Provide the (x, y) coordinate of the cell's center where the given text is located.  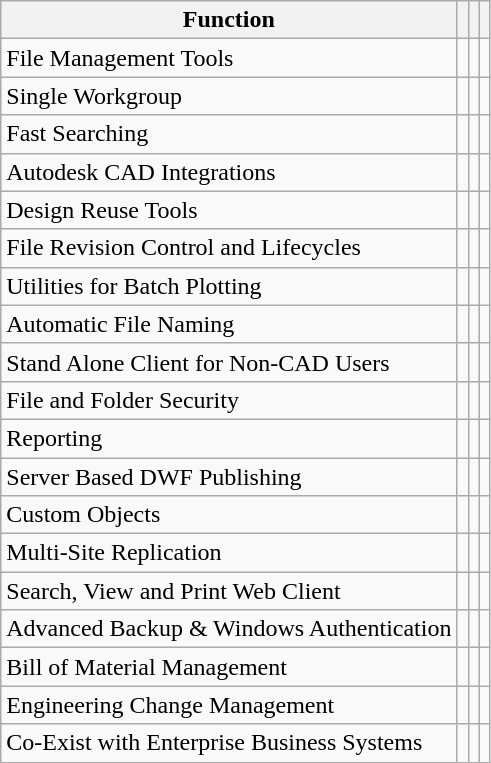
File and Folder Security (229, 400)
Multi-Site Replication (229, 553)
Single Workgroup (229, 96)
Stand Alone Client for Non-CAD Users (229, 362)
Bill of Material Management (229, 667)
Fast Searching (229, 134)
Function (229, 20)
Autodesk CAD Integrations (229, 172)
Utilities for Batch Plotting (229, 286)
Server Based DWF Publishing (229, 477)
File Revision Control and Lifecycles (229, 248)
File Management Tools (229, 58)
Automatic File Naming (229, 324)
Search, View and Print Web Client (229, 591)
Reporting (229, 438)
Engineering Change Management (229, 705)
Advanced Backup & Windows Authentication (229, 629)
Custom Objects (229, 515)
Design Reuse Tools (229, 210)
Co-Exist with Enterprise Business Systems (229, 743)
